Find where the given text appears and provide that cell's center as [X, Y] coordinate. 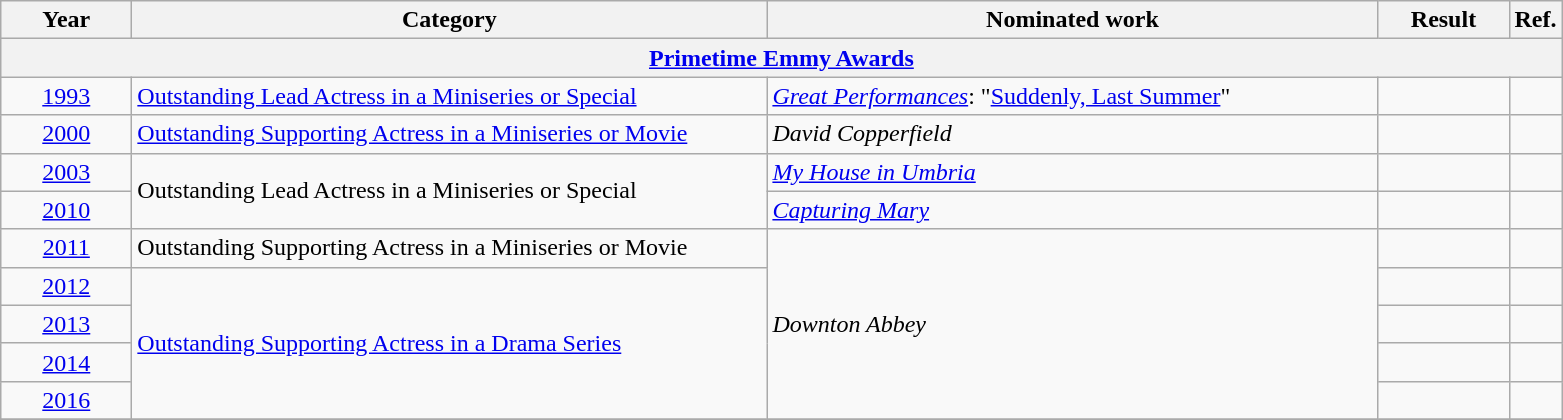
2014 [66, 362]
Capturing Mary [1072, 210]
Category [450, 20]
David Copperfield [1072, 134]
2013 [66, 324]
Ref. [1536, 20]
2011 [66, 248]
2012 [66, 286]
Downton Abbey [1072, 324]
Outstanding Supporting Actress in a Drama Series [450, 343]
Primetime Emmy Awards [782, 58]
My House in Umbria [1072, 172]
2016 [66, 400]
Year [66, 20]
2010 [66, 210]
Great Performances: "Suddenly, Last Summer" [1072, 96]
1993 [66, 96]
Nominated work [1072, 20]
2000 [66, 134]
2003 [66, 172]
Result [1444, 20]
